Detect which cell encompasses the target text, then output its (x, y) center coordinate. 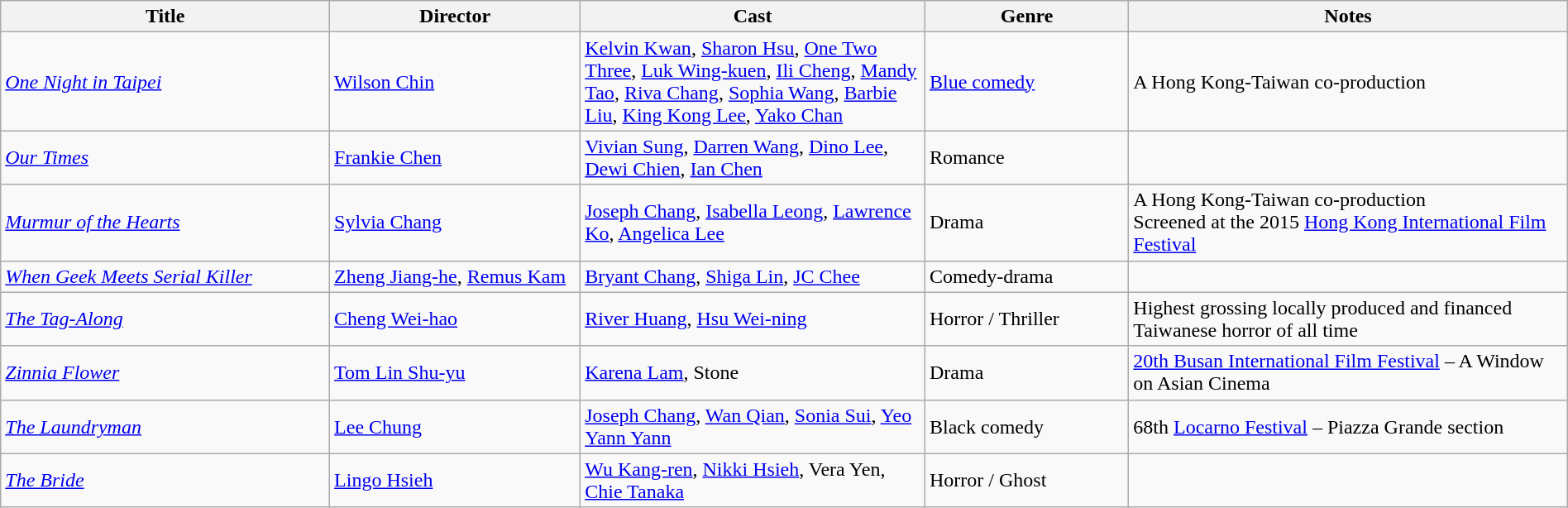
Sylvia Chang (455, 223)
Comedy-drama (1026, 276)
68th Locarno Festival – Piazza Grande section (1348, 427)
Vivian Sung, Darren Wang, Dino Lee, Dewi Chien, Ian Chen (753, 157)
Bryant Chang, Shiga Lin, JC Chee (753, 276)
Wilson Chin (455, 81)
Karena Lam, Stone (753, 372)
Lee Chung (455, 427)
Zinnia Flower (165, 372)
The Laundryman (165, 427)
Horror / Ghost (1026, 480)
Cast (753, 17)
Genre (1026, 17)
Joseph Chang, Wan Qian, Sonia Sui, Yeo Yann Yann (753, 427)
Cheng Wei-hao (455, 319)
Horror / Thriller (1026, 319)
Title (165, 17)
Lingo Hsieh (455, 480)
A Hong Kong-Taiwan co-production Screened at the 2015 Hong Kong International Film Festival (1348, 223)
Tom Lin Shu-yu (455, 372)
Black comedy (1026, 427)
Highest grossing locally produced and financed Taiwanese horror of all time (1348, 319)
Blue comedy (1026, 81)
Zheng Jiang-he, Remus Kam (455, 276)
The Tag-Along (165, 319)
The Bride (165, 480)
Murmur of the Hearts (165, 223)
Wu Kang-ren, Nikki Hsieh, Vera Yen, Chie Tanaka (753, 480)
One Night in Taipei (165, 81)
When Geek Meets Serial Killer (165, 276)
Joseph Chang, Isabella Leong, Lawrence Ko, Angelica Lee (753, 223)
Director (455, 17)
River Huang, Hsu Wei-ning (753, 319)
Kelvin Kwan, Sharon Hsu, One Two Three, Luk Wing-kuen, Ili Cheng, Mandy Tao, Riva Chang, Sophia Wang, Barbie Liu, King Kong Lee, Yako Chan (753, 81)
A Hong Kong-Taiwan co-production (1348, 81)
Frankie Chen (455, 157)
Notes (1348, 17)
Romance (1026, 157)
20th Busan International Film Festival – A Window on Asian Cinema (1348, 372)
Our Times (165, 157)
